Return (X, Y) of the center of cell containing provided text 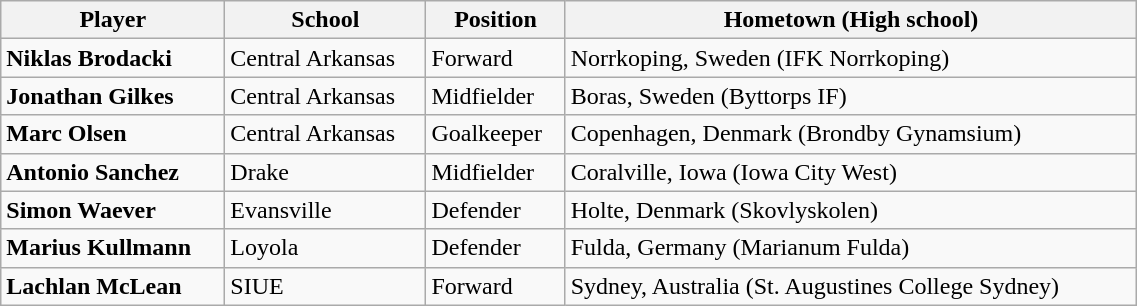
Norrkoping, Sweden (IFK Norrkoping) (851, 58)
Evansville (326, 210)
Simon Waever (113, 210)
Marc Olsen (113, 134)
Copenhagen, Denmark (Brondby Gynamsium) (851, 134)
Coralville, Iowa (Iowa City West) (851, 172)
Hometown (High school) (851, 20)
Holte, Denmark (Skovlyskolen) (851, 210)
Drake (326, 172)
Antonio Sanchez (113, 172)
Marius Kullmann (113, 248)
Niklas Brodacki (113, 58)
Goalkeeper (496, 134)
Position (496, 20)
SIUE (326, 286)
Jonathan Gilkes (113, 96)
Loyola (326, 248)
Sydney, Australia (St. Augustines College Sydney) (851, 286)
School (326, 20)
Lachlan McLean (113, 286)
Fulda, Germany (Marianum Fulda) (851, 248)
Player (113, 20)
Boras, Sweden (Byttorps IF) (851, 96)
